Return the (X, Y) coordinate for the center point of the cell that contains the specified text.  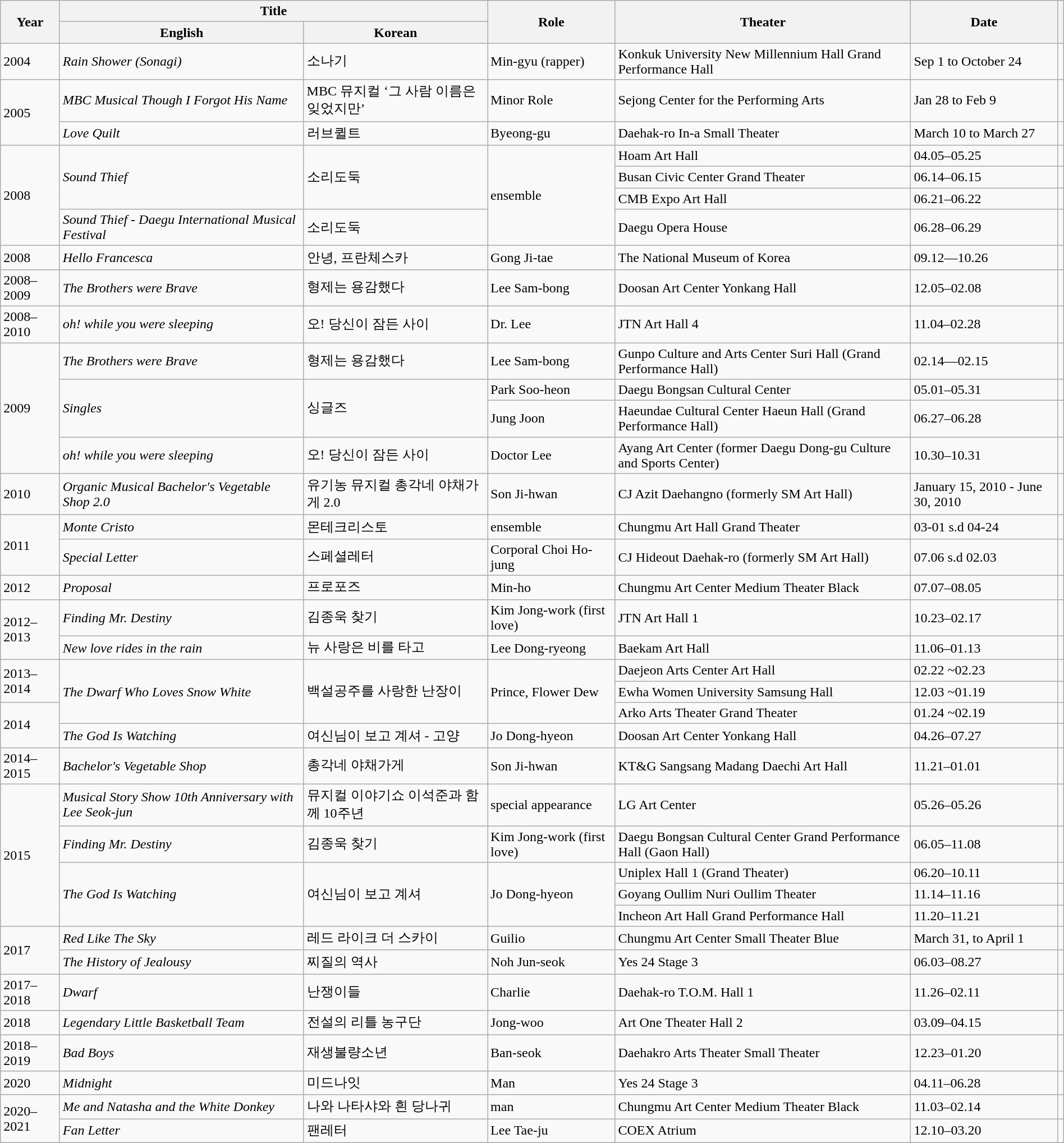
06.20–10.11 (984, 873)
03.09–04.15 (984, 1022)
Konkuk University New Millennium Hall Grand Performance Hall (763, 62)
2018 (30, 1022)
Guilio (551, 938)
Uniplex Hall 1 (Grand Theater) (763, 873)
레드 라이크 더 스카이 (396, 938)
Daegu Bongsan Cultural Center (763, 390)
The Dwarf Who Loves Snow White (182, 692)
Gunpo Culture and Arts Center Suri Hall (Grand Performance Hall) (763, 360)
싱글즈 (396, 408)
Daegu Bongsan Cultural Center Grand Performance Hall (Gaon Hall) (763, 844)
2012 (30, 587)
Sound Thief (182, 177)
여신님이 보고 계셔 - 고양 (396, 736)
Singles (182, 408)
Legendary Little Basketball Team (182, 1022)
재생불량소년 (396, 1053)
Ewha Women University Samsung Hall (763, 692)
2018–2019 (30, 1053)
러브퀼트 (396, 134)
Busan Civic Center Grand Theater (763, 177)
Korean (396, 33)
Jung Joon (551, 419)
2008–2009 (30, 287)
Daehak-ro In-a Small Theater (763, 134)
2017–2018 (30, 992)
Lee Tae-ju (551, 1131)
몬테크리스토 (396, 527)
Ban-seok (551, 1053)
Charlie (551, 992)
여신님이 보고 계셔 (396, 894)
Bad Boys (182, 1053)
04.05–05.25 (984, 156)
Min-ho (551, 587)
MBC Musical Though I Forgot His Name (182, 100)
2008–2010 (30, 324)
팬레터 (396, 1131)
Red Like The Sky (182, 938)
Sep 1 to October 24 (984, 62)
MBC 뮤지컬 ‘그 사람 이름은 잊었지만’ (396, 100)
The History of Jealousy (182, 962)
LG Art Center (763, 805)
KT&G Sangsang Madang Daechi Art Hall (763, 765)
Hello Francesca (182, 258)
2005 (30, 112)
Incheon Art Hall Grand Performance Hall (763, 916)
2009 (30, 407)
COEX Atrium (763, 1131)
Role (551, 22)
Me and Natasha and the White Donkey (182, 1107)
09.12—10.26 (984, 258)
Jan 28 to Feb 9 (984, 100)
Byeong-gu (551, 134)
안녕, 프란체스카 (396, 258)
Haeundae Cultural Center Haeun Hall (Grand Performance Hall) (763, 419)
Musical Story Show 10th Anniversary with Lee Seok-jun (182, 805)
Title (273, 11)
04.11–06.28 (984, 1083)
2020–2021 (30, 1119)
Sound Thief - Daegu International Musical Festival (182, 228)
Organic Musical Bachelor's Vegetable Shop 2.0 (182, 494)
March 10 to March 27 (984, 134)
2011 (30, 545)
Ayang Art Center (former Daegu Dong-gu Culture and Sports Center) (763, 456)
Year (30, 22)
06.27–06.28 (984, 419)
Midnight (182, 1083)
12.23–01.20 (984, 1053)
Prince, Flower Dew (551, 692)
05.01–05.31 (984, 390)
Doctor Lee (551, 456)
Noh Jun-seok (551, 962)
12.03 ~01.19 (984, 692)
10.30–10.31 (984, 456)
CJ Hideout Daehak-ro (formerly SM Art Hall) (763, 557)
06.03–08.27 (984, 962)
02.14—02.15 (984, 360)
Daegu Opera House (763, 228)
Baekam Art Hall (763, 648)
소나기 (396, 62)
CJ Azit Daehangno (formerly SM Art Hall) (763, 494)
12.05–02.08 (984, 287)
뮤지컬 이야기쇼 이석준과 함께 10주년 (396, 805)
Proposal (182, 587)
2010 (30, 494)
11.20–11.21 (984, 916)
2004 (30, 62)
Minor Role (551, 100)
06.21–06.22 (984, 199)
찌질의 역사 (396, 962)
Chungmu Art Center Small Theater Blue (763, 938)
난쟁이들 (396, 992)
Hoam Art Hall (763, 156)
special appearance (551, 805)
07.07–08.05 (984, 587)
Park Soo-heon (551, 390)
Corporal Choi Ho-jung (551, 557)
2013–2014 (30, 681)
05.26–05.26 (984, 805)
2020 (30, 1083)
Date (984, 22)
New love rides in the rain (182, 648)
총각네 야채가게 (396, 765)
11.21–01.01 (984, 765)
Rain Shower (Sonagi) (182, 62)
2014–2015 (30, 765)
Bachelor's Vegetable Shop (182, 765)
Chungmu Art Hall Grand Theater (763, 527)
10.23–02.17 (984, 617)
Theater (763, 22)
Love Quilt (182, 134)
06.28–06.29 (984, 228)
March 31, to April 1 (984, 938)
2012–2013 (30, 630)
English (182, 33)
Min-gyu (rapper) (551, 62)
스페셜레터 (396, 557)
Gong Ji-tae (551, 258)
2014 (30, 725)
JTN Art Hall 4 (763, 324)
man (551, 1107)
04.26–07.27 (984, 736)
12.10–03.20 (984, 1131)
02.22 ~02.23 (984, 671)
Fan Letter (182, 1131)
2015 (30, 855)
2017 (30, 951)
CMB Expo Art Hall (763, 199)
06.05–11.08 (984, 844)
JTN Art Hall 1 (763, 617)
Lee Dong-ryeong (551, 648)
Daehak-ro T.O.M. Hall 1 (763, 992)
01.24 ~02.19 (984, 713)
The National Museum of Korea (763, 258)
Jong-woo (551, 1022)
유기농 뮤지컬 총각네 야채가게 2.0 (396, 494)
11.06–01.13 (984, 648)
Sejong Center for the Performing Arts (763, 100)
11.04–02.28 (984, 324)
Special Letter (182, 557)
11.26–02.11 (984, 992)
11.03–02.14 (984, 1107)
Art One Theater Hall 2 (763, 1022)
Daejeon Arts Center Art Hall (763, 671)
나와 나타샤와 흰 당나귀 (396, 1107)
11.14–11.16 (984, 894)
03-01 s.d 04-24 (984, 527)
January 15, 2010 - June 30, 2010 (984, 494)
Daehakro Arts Theater Small Theater (763, 1053)
Dr. Lee (551, 324)
미드나잇 (396, 1083)
Arko Arts Theater Grand Theater (763, 713)
06.14–06.15 (984, 177)
프로포즈 (396, 587)
07.06 s.d 02.03 (984, 557)
뉴 사랑은 비를 타고 (396, 648)
전설의 리틀 농구단 (396, 1022)
백설공주를 사랑한 난장이 (396, 692)
Goyang Oullim Nuri Oullim Theater (763, 894)
Dwarf (182, 992)
Monte Cristo (182, 527)
Man (551, 1083)
